Output the (X, Y) coordinate of the center of the cell containing the given text.  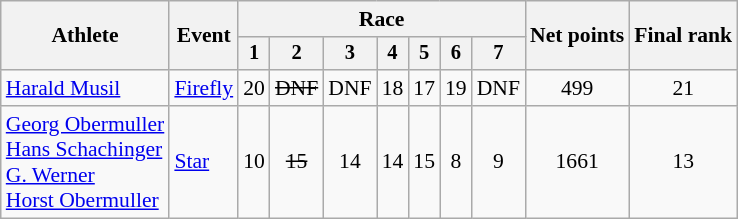
2 (296, 54)
7 (498, 54)
5 (424, 54)
18 (393, 88)
Event (204, 36)
1 (254, 54)
499 (577, 88)
4 (393, 54)
Race (382, 19)
Net points (577, 36)
Firefly (204, 88)
8 (456, 162)
6 (456, 54)
Athlete (86, 36)
20 (254, 88)
9 (498, 162)
21 (683, 88)
13 (683, 162)
10 (254, 162)
3 (350, 54)
Georg ObermullerHans SchachingerG. WernerHorst Obermuller (86, 162)
1661 (577, 162)
Final rank (683, 36)
Star (204, 162)
17 (424, 88)
19 (456, 88)
Harald Musil (86, 88)
